Identify which cell holds the provided text, then report its (x, y) central coordinate. 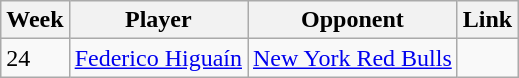
24 (35, 58)
Player (158, 20)
New York Red Bulls (353, 58)
Week (35, 20)
Opponent (353, 20)
Federico Higuaín (158, 58)
Link (487, 20)
